Detect which cell encompasses the target text, then output its [x, y] center coordinate. 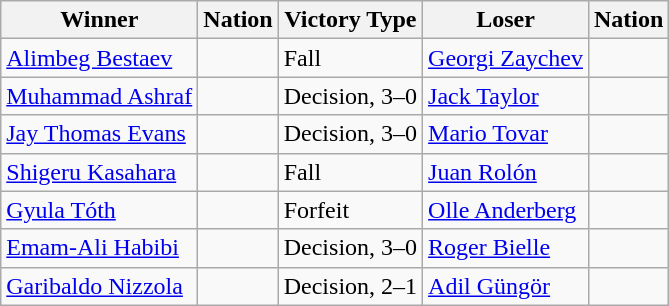
Winner [100, 20]
Olle Anderberg [506, 210]
Gyula Tóth [100, 210]
Shigeru Kasahara [100, 172]
Alimbeg Bestaev [100, 58]
Jay Thomas Evans [100, 134]
Mario Tovar [506, 134]
Loser [506, 20]
Roger Bielle [506, 248]
Muhammad Ashraf [100, 96]
Emam-Ali Habibi [100, 248]
Garibaldo Nizzola [100, 286]
Forfeit [350, 210]
Juan Rolón [506, 172]
Jack Taylor [506, 96]
Georgi Zaychev [506, 58]
Decision, 2–1 [350, 286]
Adil Güngör [506, 286]
Victory Type [350, 20]
